Output the (X, Y) coordinate of the center of the cell containing the given text.  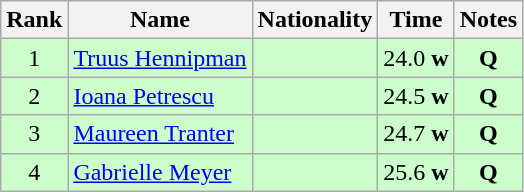
1 (34, 58)
Time (416, 20)
24.7 w (416, 134)
Notes (488, 20)
Gabrielle Meyer (160, 172)
3 (34, 134)
4 (34, 172)
24.5 w (416, 96)
Ioana Petrescu (160, 96)
2 (34, 96)
25.6 w (416, 172)
24.0 w (416, 58)
Truus Hennipman (160, 58)
Nationality (315, 20)
Rank (34, 20)
Maureen Tranter (160, 134)
Name (160, 20)
